Determine the [X, Y] coordinate at the center of the cell enclosing the given text.  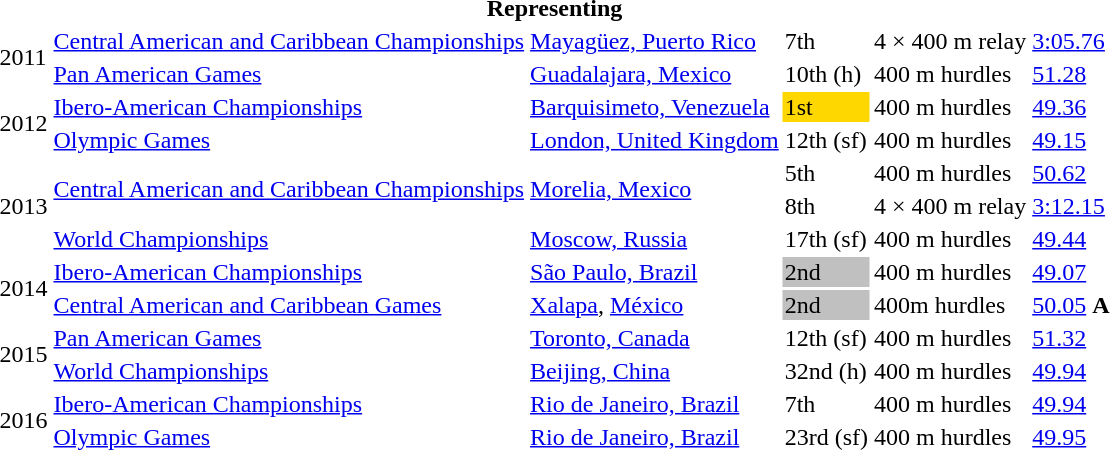
Xalapa, México [655, 305]
5th [826, 173]
Beijing, China [655, 371]
400m hurdles [950, 305]
Toronto, Canada [655, 338]
17th (sf) [826, 239]
London, United Kingdom [655, 140]
Rio de Janeiro, Brazil [655, 404]
Mayagüez, Puerto Rico [655, 41]
Olympic Games [289, 140]
1st [826, 107]
32nd (h) [826, 371]
10th (h) [826, 74]
São Paulo, Brazil [655, 272]
Barquisimeto, Venezuela [655, 107]
Central American and Caribbean Games [289, 305]
Moscow, Russia [655, 239]
8th [826, 206]
Guadalajara, Mexico [655, 74]
Morelia, Mexico [655, 190]
